Extract the (X, Y) coordinate from the center of the cell holding the provided text.  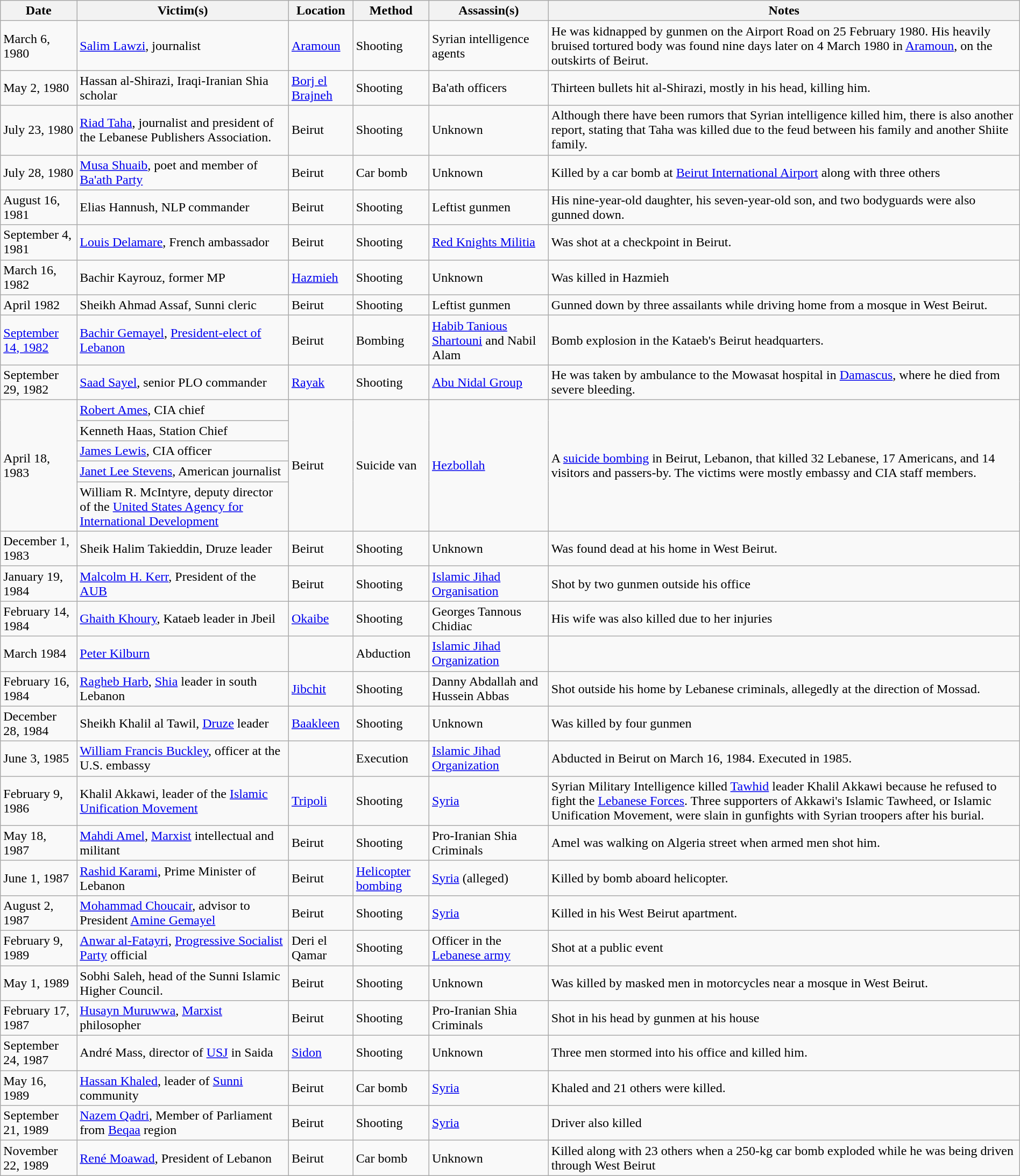
Victim(s) (183, 11)
Khaled and 21 others were killed. (784, 1088)
March 1984 (39, 654)
Shot at a public event (784, 947)
Sheik Halim Takieddin, Druze leader (183, 548)
Saad Sayel, senior PLO commander (183, 382)
Driver also killed (784, 1123)
Method (391, 11)
Killed by bomb aboard helicopter. (784, 878)
February 14, 1984 (39, 618)
Malcolm H. Kerr, President of the AUB (183, 584)
Anwar al-Fatayri, Progressive Socialist Party official (183, 947)
Hazmieh (321, 277)
Hassan al-Shirazi, Iraqi-Iranian Shia scholar (183, 88)
Salim Lawzi, journalist (183, 46)
March 16, 1982 (39, 277)
Elias Hannush, NLP commander (183, 208)
Bomb explosion in the Kataeb's Beirut headquarters. (784, 340)
Tripoli (321, 801)
June 3, 1985 (39, 758)
Georges Tannous Chidiac (488, 618)
Peter Kilburn (183, 654)
Thirteen bullets hit al-Shirazi, mostly in his head, killing him. (784, 88)
Husayn Muruwwa, Marxist philosopher (183, 1018)
Janet Lee Stevens, American journalist (183, 472)
Nazem Qadri, Member of Parliament from Beqaa region (183, 1123)
January 19, 1984 (39, 584)
Abduction (391, 654)
Mahdi Amel, Marxist intellectual and militant (183, 843)
Jibchit (321, 688)
Abducted in Beirut on March 16, 1984. Executed in 1985. (784, 758)
Amel was walking on Algeria street when armed men shot him. (784, 843)
March 6, 1980 (39, 46)
Habib Tanious Shartouni and Nabil Alam (488, 340)
Date (39, 11)
Kenneth Haas, Station Chief (183, 431)
August 2, 1987 (39, 913)
November 22, 1989 (39, 1158)
Was killed in Hazmieh (784, 277)
September 24, 1987 (39, 1053)
Shot by two gunmen outside his office (784, 584)
Rayak (321, 382)
Hezbollah (488, 465)
August 16, 1981 (39, 208)
André Mass, director of USJ in Saida (183, 1053)
Helicopter bombing (391, 878)
Was shot at a checkpoint in Beirut. (784, 242)
Red Knights Militia (488, 242)
Bachir Kayrouz, former MP (183, 277)
Officer in the Lebanese army (488, 947)
Syrian intelligence agents (488, 46)
April 18, 1983 (39, 465)
James Lewis, CIA officer (183, 451)
Sidon (321, 1053)
September 14, 1982 (39, 340)
September 4, 1981 (39, 242)
February 16, 1984 (39, 688)
February 9, 1989 (39, 947)
May 16, 1989 (39, 1088)
June 1, 1987 (39, 878)
Musa Shuaib, poet and member of Ba'ath Party (183, 172)
Baakleen (321, 724)
René Moawad, President of Lebanon (183, 1158)
Sheikh Ahmad Assaf, Sunni cleric (183, 305)
Riad Taha, journalist and president of the Lebanese Publishers Association. (183, 130)
Killed by a car bomb at Beirut International Airport along with three others (784, 172)
Shot in his head by gunmen at his house (784, 1018)
September 29, 1982 (39, 382)
Rashid Karami, Prime Minister of Lebanon (183, 878)
Aramoun (321, 46)
He was taken by ambulance to the Mowasat hospital in Damascus, where he died from severe bleeding. (784, 382)
Louis Delamare, French ambassador (183, 242)
Syria (alleged) (488, 878)
May 18, 1987 (39, 843)
May 1, 1989 (39, 983)
Hassan Khaled, leader of Sunni community (183, 1088)
His nine-year-old daughter, his seven-year-old son, and two bodyguards were also gunned down. (784, 208)
February 9, 1986 (39, 801)
Khalil Akkawi, leader of the Islamic Unification Movement (183, 801)
Robert Ames, CIA chief (183, 410)
Okaibe (321, 618)
Was killed by masked men in motorcycles near a mosque in West Beirut. (784, 983)
Sobhi Saleh, head of the Sunni Islamic Higher Council. (183, 983)
Assassin(s) (488, 11)
Notes (784, 11)
Suicide van (391, 465)
Danny Abdallah and Hussein Abbas (488, 688)
December 1, 1983 (39, 548)
April 1982 (39, 305)
His wife was also killed due to her injuries (784, 618)
Ghaith Khoury, Kataeb leader in Jbeil (183, 618)
Bachir Gemayel, President-elect of Lebanon (183, 340)
William R. McIntyre, deputy director of the United States Agency for International Development (183, 507)
Was found dead at his home in West Beirut. (784, 548)
Mohammad Choucair, advisor to President Amine Gemayel (183, 913)
Execution (391, 758)
Deri el Qamar (321, 947)
September 21, 1989 (39, 1123)
Islamic Jihad Organisation (488, 584)
Borj el Brajneh (321, 88)
December 28, 1984 (39, 724)
Location (321, 11)
Killed in his West Beirut apartment. (784, 913)
Sheikh Khalil al Tawil, Druze leader (183, 724)
Shot outside his home by Lebanese criminals, allegedly at the direction of Mossad. (784, 688)
February 17, 1987 (39, 1018)
William Francis Buckley, officer at the U.S. embassy (183, 758)
Ragheb Harb, Shia leader in south Lebanon (183, 688)
Killed along with 23 others when a 250-kg car bomb exploded while he was being driven through West Beirut (784, 1158)
Bombing (391, 340)
Ba'ath officers (488, 88)
Abu Nidal Group (488, 382)
Gunned down by three assailants while driving home from a mosque in West Beirut. (784, 305)
Was killed by four gunmen (784, 724)
July 23, 1980 (39, 130)
Three men stormed into his office and killed him. (784, 1053)
July 28, 1980 (39, 172)
May 2, 1980 (39, 88)
